Search for the cell housing the specified text and yield its (x, y) center coordinate. 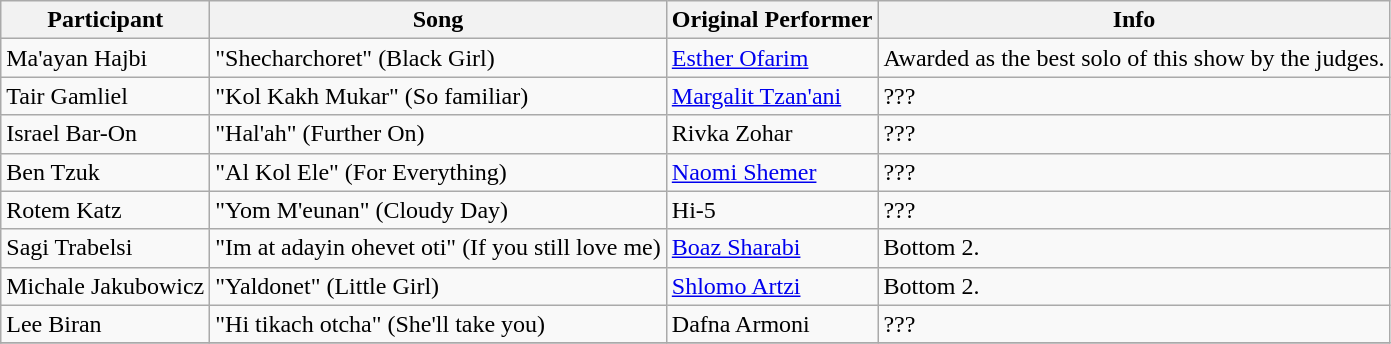
Naomi Shemer (772, 172)
Sagi Trabelsi (106, 248)
Dafna Armoni (772, 324)
Tair Gamliel (106, 96)
"Yom M'eunan" (Cloudy Day) (438, 210)
Participant (106, 20)
Esther Ofarim (772, 58)
"Yaldonet" (Little Girl) (438, 286)
Ma'ayan Hajbi (106, 58)
Lee Biran (106, 324)
Boaz Sharabi (772, 248)
Info (1134, 20)
"Im at adayin ohevet oti" (If you still love me) (438, 248)
"Al Kol Ele" (For Everything) (438, 172)
Original Performer (772, 20)
Shlomo Artzi (772, 286)
"Kol Kakh Mukar" (So familiar) (438, 96)
Margalit Tzan'ani (772, 96)
Awarded as the best solo of this show by the judges. (1134, 58)
Israel Bar-On (106, 134)
Rivka Zohar (772, 134)
Rotem Katz (106, 210)
Hi-5 (772, 210)
Ben Tzuk (106, 172)
"Hi tikach otcha" (She'll take you) (438, 324)
Michale Jakubowicz (106, 286)
Song (438, 20)
"Shecharchoret" (Black Girl) (438, 58)
"Hal'ah" (Further On) (438, 134)
